Return the (X, Y) coordinate for the center point of the cell that contains the specified text.  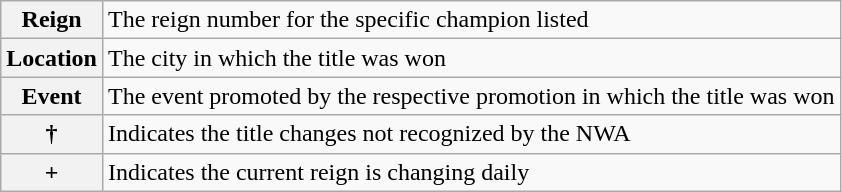
Location (52, 58)
The city in which the title was won (471, 58)
Indicates the title changes not recognized by the NWA (471, 134)
The event promoted by the respective promotion in which the title was won (471, 96)
The reign number for the specific champion listed (471, 20)
Event (52, 96)
† (52, 134)
Indicates the current reign is changing daily (471, 172)
Reign (52, 20)
+ (52, 172)
